Capture the cell that displays the provided text and extract its (x, y) central coordinate. 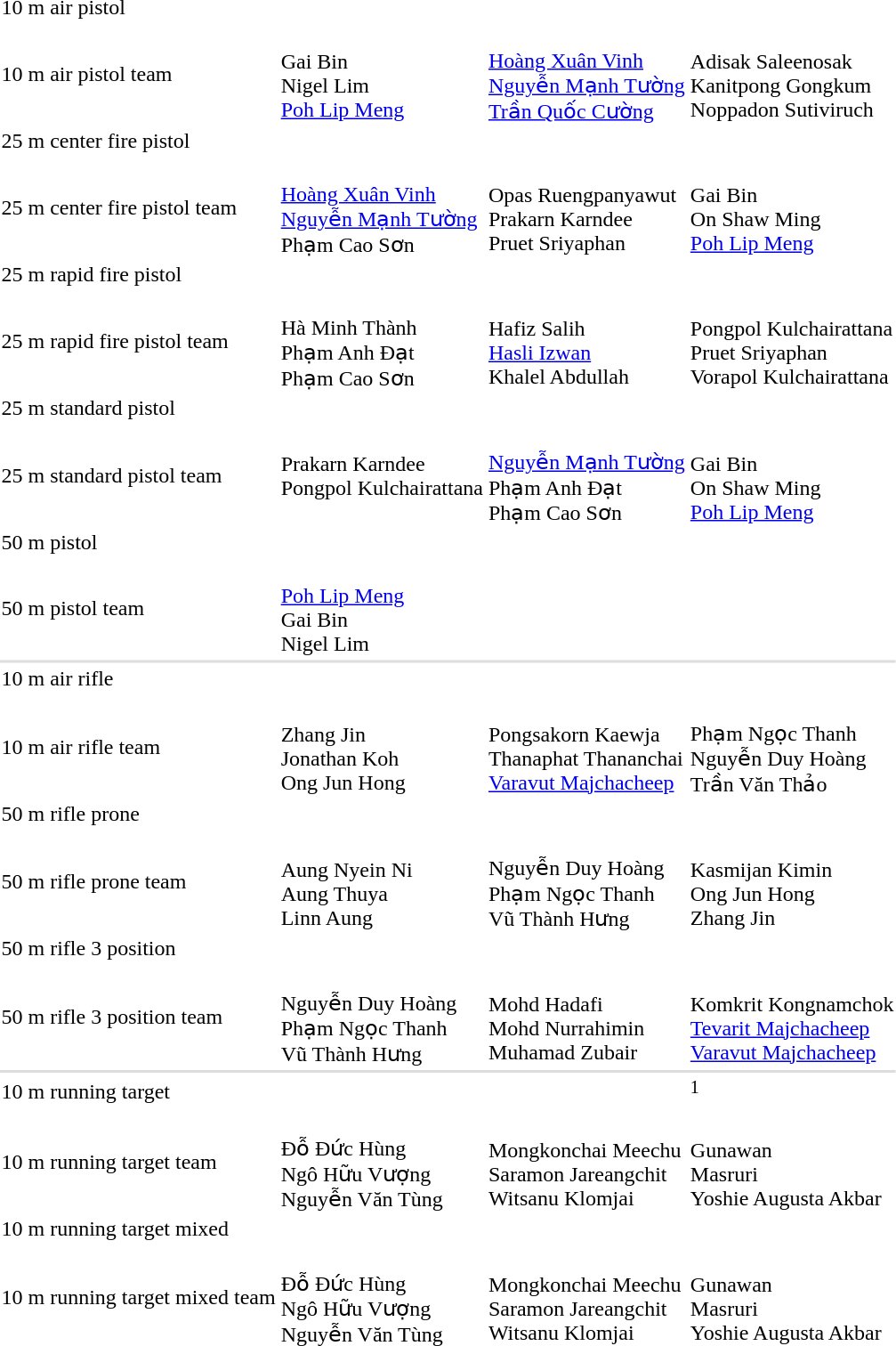
Adisak SaleenosakKanitpong GongkumNoppadon Sutiviruch (792, 74)
Zhang JinJonathan KohOng Jun Hong (382, 746)
Hafiz SalihHasli IzwanKhalel Abdullah (586, 341)
25 m standard pistol (139, 408)
Aung Nyein NiAung ThuyaLinn Aung (382, 881)
50 m rifle prone team (139, 881)
10 m running target team (139, 1162)
Phạm Ngọc ThanhNguyễn Duy HoàngTrần Văn Thảo (792, 746)
Pongsakorn KaewjaThanaphat ThananchaiVaravut Majchacheep (586, 746)
Prakarn KarndeePongpol Kulchairattana (382, 475)
50 m rifle 3 position (139, 948)
Pongpol KulchairattanaPruet SriyaphanVorapol Kulchairattana (792, 341)
Mohd HadafiMohd NurrahiminMuhamad Zubair (586, 1017)
Hoàng Xuân VinhNguyễn Mạnh TườngPhạm Cao Sơn (382, 207)
Gai BinNigel LimPoh Lip Meng (382, 74)
25 m rapid fire pistol (139, 274)
10 m air rifle (139, 679)
Nguyễn Mạnh TườngPhạm Anh ĐạtPhạm Cao Sơn (586, 475)
GunawanMasruriYoshie Augusta Akbar (792, 1162)
Mongkonchai MeechuSaramon JareangchitWitsanu Klomjai (586, 1162)
50 m pistol team (139, 609)
Hà Minh ThànhPhạm Anh ĐạtPhạm Cao Sơn (382, 341)
25 m rapid fire pistol team (139, 341)
Opas RuengpanyawutPrakarn KarndeePruet Sriyaphan (586, 207)
Kasmijan KiminOng Jun HongZhang Jin (792, 881)
25 m standard pistol team (139, 475)
25 m center fire pistol (139, 141)
1 (792, 1091)
Hoàng Xuân VinhNguyễn Mạnh TườngTrần Quốc Cường (586, 74)
10 m air pistol team (139, 74)
10 m running target (139, 1091)
Komkrit KongnamchokTevarit MajchacheepVaravut Majchacheep (792, 1017)
25 m center fire pistol team (139, 207)
Đỗ Đức HùngNgô Hữu VượngNguyễn Văn Tùng (382, 1162)
50 m rifle 3 position team (139, 1017)
10 m air rifle team (139, 746)
Poh Lip MengGai BinNigel Lim (382, 609)
50 m pistol (139, 542)
10 m running target mixed (139, 1229)
50 m rifle prone (139, 814)
